Identify which cell holds the provided text, then report its (X, Y) central coordinate. 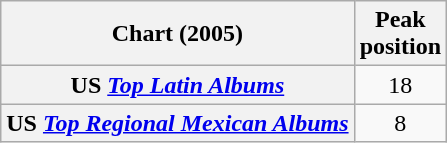
Chart (2005) (178, 34)
18 (400, 85)
8 (400, 123)
US Top Latin Albums (178, 85)
US Top Regional Mexican Albums (178, 123)
Peakposition (400, 34)
